Capture the cell that displays the provided text and extract its (X, Y) central coordinate. 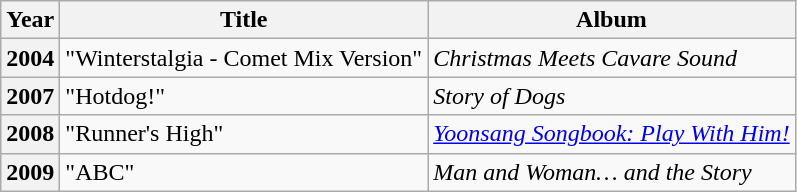
Christmas Meets Cavare Sound (612, 58)
2009 (30, 172)
Yoonsang Songbook: Play With Him! (612, 134)
Title (244, 20)
2008 (30, 134)
Album (612, 20)
Man and Woman… and the Story (612, 172)
"ABC" (244, 172)
"Winterstalgia - Comet Mix Version" (244, 58)
2004 (30, 58)
2007 (30, 96)
Year (30, 20)
"Runner's High" (244, 134)
Story of Dogs (612, 96)
"Hotdog!" (244, 96)
